Identify which cell holds the provided text, then report its [x, y] central coordinate. 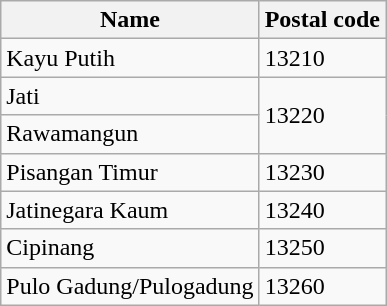
13210 [322, 58]
Kayu Putih [130, 58]
Pisangan Timur [130, 172]
13230 [322, 172]
Pulo Gadung/Pulogadung [130, 286]
Jati [130, 96]
Rawamangun [130, 134]
Name [130, 20]
13250 [322, 248]
Jatinegara Kaum [130, 210]
13260 [322, 286]
Cipinang [130, 248]
13220 [322, 115]
Postal code [322, 20]
13240 [322, 210]
